Search for the cell housing the specified text and yield its [x, y] center coordinate. 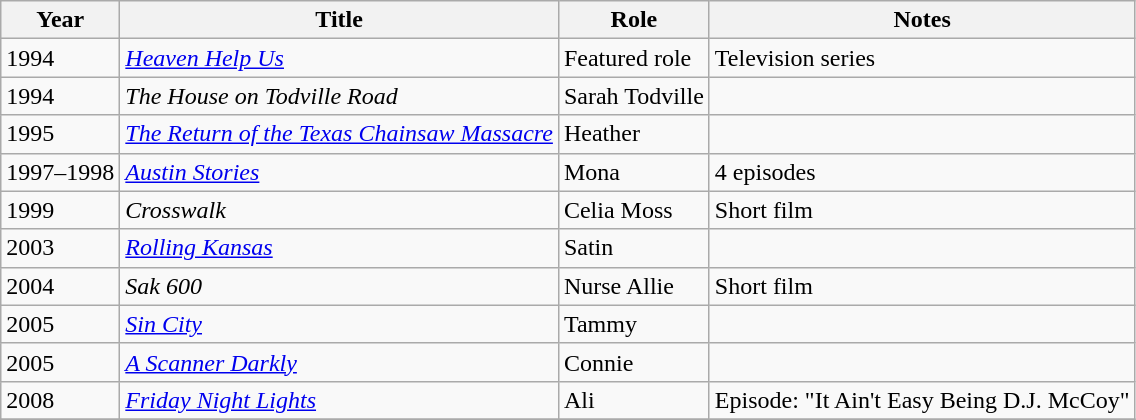
Crosswalk [340, 210]
Episode: "It Ain't Easy Being D.J. McCoy" [922, 400]
1999 [60, 210]
Featured role [634, 58]
Sarah Todville [634, 96]
Television series [922, 58]
A Scanner Darkly [340, 362]
Title [340, 20]
2004 [60, 286]
1997–1998 [60, 172]
The House on Todville Road [340, 96]
Connie [634, 362]
2003 [60, 248]
Nurse Allie [634, 286]
Tammy [634, 324]
Rolling Kansas [340, 248]
Year [60, 20]
1995 [60, 134]
Role [634, 20]
Heather [634, 134]
Sak 600 [340, 286]
Friday Night Lights [340, 400]
Ali [634, 400]
Sin City [340, 324]
4 episodes [922, 172]
Celia Moss [634, 210]
Mona [634, 172]
The Return of the Texas Chainsaw Massacre [340, 134]
Austin Stories [340, 172]
2008 [60, 400]
Notes [922, 20]
Satin [634, 248]
Heaven Help Us [340, 58]
